Return [x, y] of the center of cell containing provided text 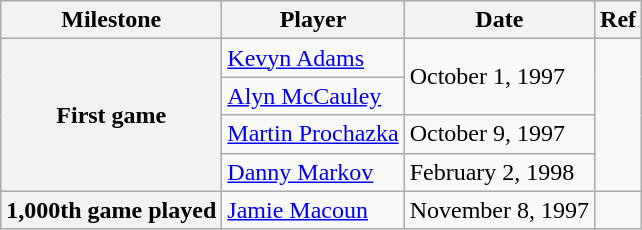
October 9, 1997 [499, 134]
Alyn McCauley [313, 96]
Jamie Macoun [313, 210]
November 8, 1997 [499, 210]
February 2, 1998 [499, 172]
Milestone [112, 20]
October 1, 1997 [499, 77]
Ref [618, 20]
Date [499, 20]
1,000th game played [112, 210]
First game [112, 115]
Player [313, 20]
Kevyn Adams [313, 58]
Martin Prochazka [313, 134]
Danny Markov [313, 172]
